Search for the cell housing the specified text and yield its (x, y) center coordinate. 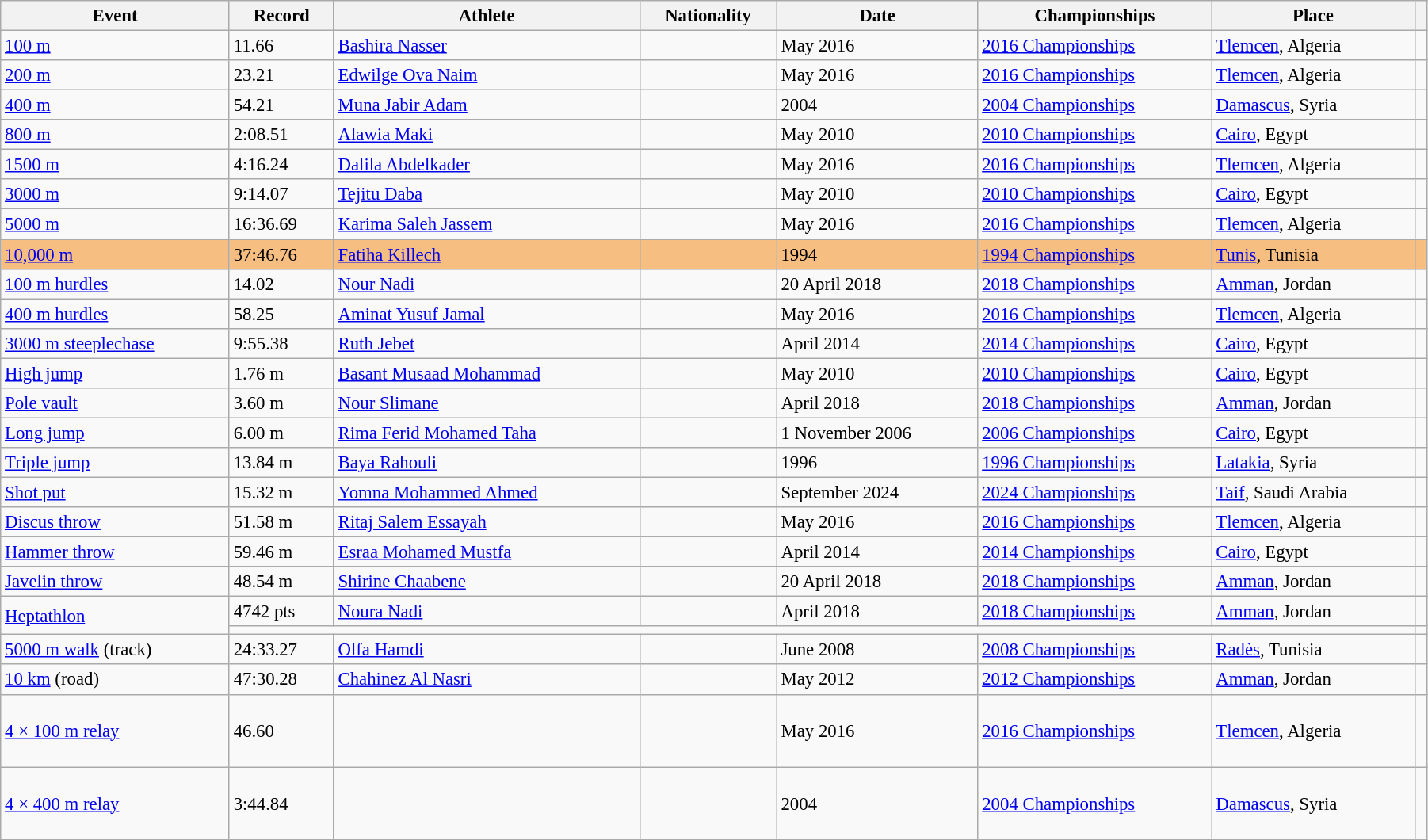
6.00 m (281, 433)
Noura Nadi (487, 612)
Radès, Tunisia (1313, 650)
10,000 m (116, 254)
9:14.07 (281, 194)
Championships (1095, 16)
13.84 m (281, 463)
Tejitu Daba (487, 194)
Dalila Abdelkader (487, 165)
4:16.24 (281, 165)
Esraa Mohamed Mustfa (487, 552)
3:44.84 (281, 804)
1996 Championships (1095, 463)
9:55.38 (281, 343)
400 m (116, 105)
24:33.27 (281, 650)
1 November 2006 (877, 433)
Date (877, 16)
May 2012 (877, 680)
Tunis, Tunisia (1313, 254)
47:30.28 (281, 680)
Muna Jabir Adam (487, 105)
400 m hurdles (116, 314)
Hammer throw (116, 552)
June 2008 (877, 650)
Yomna Mohammed Ahmed (487, 492)
1.76 m (281, 373)
3.60 m (281, 403)
Record (281, 16)
Place (1313, 16)
2012 Championships (1095, 680)
Pole vault (116, 403)
1500 m (116, 165)
1996 (877, 463)
Karima Saleh Jassem (487, 224)
Latakia, Syria (1313, 463)
2006 Championships (1095, 433)
Javelin throw (116, 582)
1994 (877, 254)
Event (116, 16)
Nour Slimane (487, 403)
Shirine Chaabene (487, 582)
100 m (116, 46)
Shot put (116, 492)
2008 Championships (1095, 650)
Taif, Saudi Arabia (1313, 492)
16:36.69 (281, 224)
Alawia Maki (487, 135)
High jump (116, 373)
58.25 (281, 314)
5000 m walk (track) (116, 650)
4742 pts (281, 612)
Baya Rahouli (487, 463)
Long jump (116, 433)
Bashira Nasser (487, 46)
Nationality (708, 16)
2024 Championships (1095, 492)
54.21 (281, 105)
51.58 m (281, 522)
Triple jump (116, 463)
Rima Ferid Mohamed Taha (487, 433)
Fatiha Killech (487, 254)
Athlete (487, 16)
Ritaj Salem Essayah (487, 522)
37:46.76 (281, 254)
Chahinez Al Nasri (487, 680)
Basant Musaad Mohammad (487, 373)
59.46 m (281, 552)
800 m (116, 135)
100 m hurdles (116, 284)
200 m (116, 75)
Ruth Jebet (487, 343)
4 × 100 m relay (116, 731)
Edwilge Ova Naim (487, 75)
14.02 (281, 284)
46.60 (281, 731)
10 km (road) (116, 680)
4 × 400 m relay (116, 804)
5000 m (116, 224)
Olfa Hamdi (487, 650)
48.54 m (281, 582)
1994 Championships (1095, 254)
3000 m steeplechase (116, 343)
Discus throw (116, 522)
September 2024 (877, 492)
Heptathlon (116, 616)
2:08.51 (281, 135)
15.32 m (281, 492)
Nour Nadi (487, 284)
11.66 (281, 46)
3000 m (116, 194)
23.21 (281, 75)
Aminat Yusuf Jamal (487, 314)
